Extract the [X, Y] coordinate from the center of the cell holding the provided text.  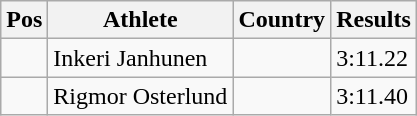
3:11.40 [374, 96]
Pos [24, 20]
Results [374, 20]
Inkeri Janhunen [140, 58]
Athlete [140, 20]
Country [282, 20]
Rigmor Osterlund [140, 96]
3:11.22 [374, 58]
